Provide the [X, Y] coordinate of the cell's center where the given text is located.  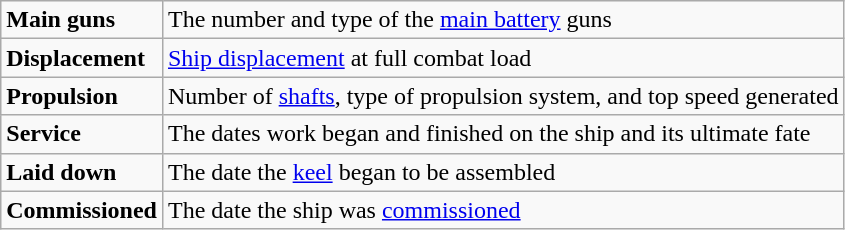
Commissioned [82, 210]
The dates work began and finished on the ship and its ultimate fate [503, 134]
The date the keel began to be assembled [503, 172]
Main guns [82, 20]
Laid down [82, 172]
The date the ship was commissioned [503, 210]
Displacement [82, 58]
Number of shafts, type of propulsion system, and top speed generated [503, 96]
Propulsion [82, 96]
Ship displacement at full combat load [503, 58]
Service [82, 134]
The number and type of the main battery guns [503, 20]
